Provide the (X, Y) coordinate of the cell's center where the given text is located.  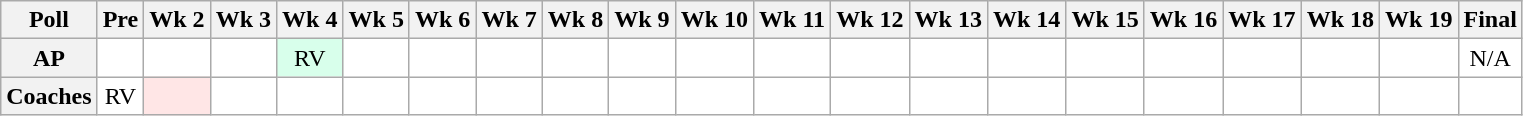
Wk 4 (310, 20)
N/A (1490, 58)
Wk 11 (792, 20)
Wk 17 (1262, 20)
Pre (120, 20)
Wk 13 (948, 20)
Wk 18 (1340, 20)
Wk 2 (177, 20)
Wk 3 (243, 20)
Wk 19 (1419, 20)
AP (49, 58)
Wk 9 (642, 20)
Wk 6 (442, 20)
Wk 14 (1026, 20)
Wk 8 (575, 20)
Wk 10 (714, 20)
Wk 12 (870, 20)
Coaches (49, 96)
Wk 16 (1183, 20)
Poll (49, 20)
Final (1490, 20)
Wk 5 (376, 20)
Wk 7 (509, 20)
Wk 15 (1105, 20)
